Detect which cell encompasses the target text, then output its (x, y) center coordinate. 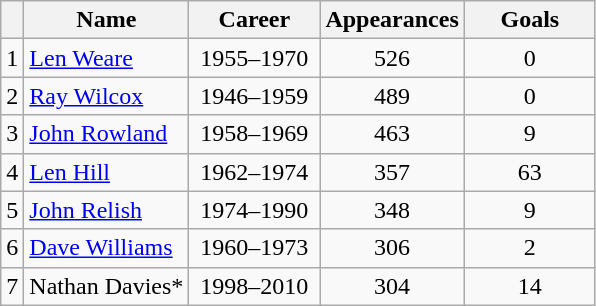
526 (392, 58)
John Relish (106, 210)
348 (392, 210)
1974–1990 (254, 210)
Dave Williams (106, 248)
1 (12, 58)
489 (392, 96)
63 (530, 172)
463 (392, 134)
1955–1970 (254, 58)
1958–1969 (254, 134)
Appearances (392, 20)
14 (530, 286)
6 (12, 248)
Len Weare (106, 58)
5 (12, 210)
John Rowland (106, 134)
Name (106, 20)
7 (12, 286)
1960–1973 (254, 248)
304 (392, 286)
Nathan Davies* (106, 286)
1946–1959 (254, 96)
Len Hill (106, 172)
Ray Wilcox (106, 96)
Goals (530, 20)
357 (392, 172)
1962–1974 (254, 172)
4 (12, 172)
3 (12, 134)
306 (392, 248)
1998–2010 (254, 286)
Career (254, 20)
